Provide the [x, y] coordinate of the cell's center where the given text is located.  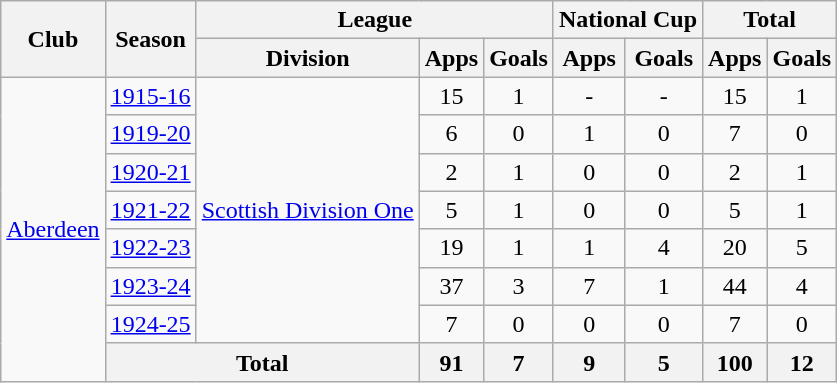
19 [451, 248]
3 [519, 286]
6 [451, 134]
1919-20 [150, 134]
1922-23 [150, 248]
1924-25 [150, 324]
1921-22 [150, 210]
1915-16 [150, 96]
9 [589, 362]
Aberdeen [53, 229]
1920-21 [150, 172]
1923-24 [150, 286]
20 [735, 248]
12 [802, 362]
National Cup [628, 20]
Division [308, 58]
44 [735, 286]
Season [150, 39]
37 [451, 286]
91 [451, 362]
Scottish Division One [308, 210]
Club [53, 39]
100 [735, 362]
League [374, 20]
